Find where the given text appears and provide that cell's center as (x, y) coordinate. 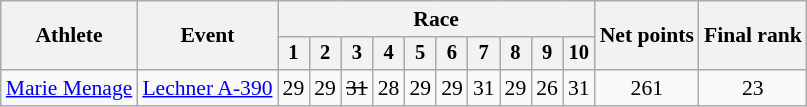
Net points (647, 36)
28 (389, 88)
5 (420, 54)
Lechner A-390 (207, 88)
261 (647, 88)
3 (357, 54)
7 (484, 54)
Marie Menage (70, 88)
1 (294, 54)
23 (753, 88)
Event (207, 36)
6 (452, 54)
Athlete (70, 36)
Final rank (753, 36)
9 (547, 54)
Race (436, 19)
4 (389, 54)
26 (547, 88)
8 (516, 54)
10 (579, 54)
2 (325, 54)
